Capture the cell that displays the provided text and extract its [x, y] central coordinate. 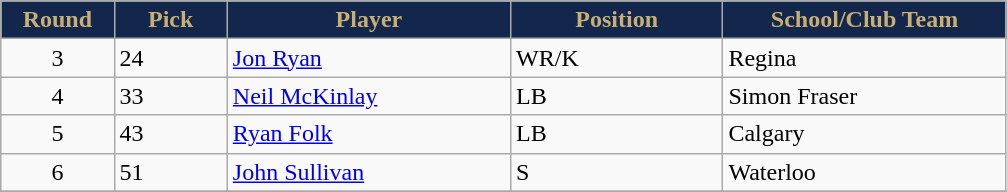
Round [58, 20]
Neil McKinlay [368, 96]
3 [58, 58]
4 [58, 96]
Player [368, 20]
Regina [864, 58]
Position [617, 20]
WR/K [617, 58]
Ryan Folk [368, 134]
Jon Ryan [368, 58]
John Sullivan [368, 172]
6 [58, 172]
Pick [170, 20]
5 [58, 134]
Simon Fraser [864, 96]
Waterloo [864, 172]
S [617, 172]
School/Club Team [864, 20]
Calgary [864, 134]
24 [170, 58]
43 [170, 134]
51 [170, 172]
33 [170, 96]
